Identify which cell holds the provided text, then report its [x, y] central coordinate. 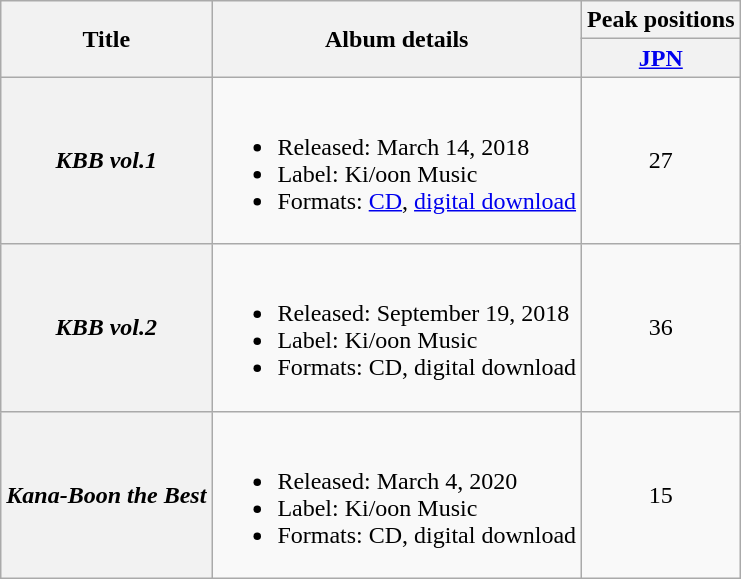
Peak positions [661, 20]
Released: March 4, 2020Label: Ki/oon MusicFormats: CD, digital download [397, 494]
KBB vol.1 [106, 160]
Kana-Boon the Best [106, 494]
Released: September 19, 2018Label: Ki/oon MusicFormats: CD, digital download [397, 328]
Title [106, 39]
36 [661, 328]
27 [661, 160]
JPN [661, 58]
15 [661, 494]
KBB vol.2 [106, 328]
Album details [397, 39]
Released: March 14, 2018Label: Ki/oon MusicFormats: CD, digital download [397, 160]
